Return the (x, y) coordinate for the center point of the cell that contains the specified text.  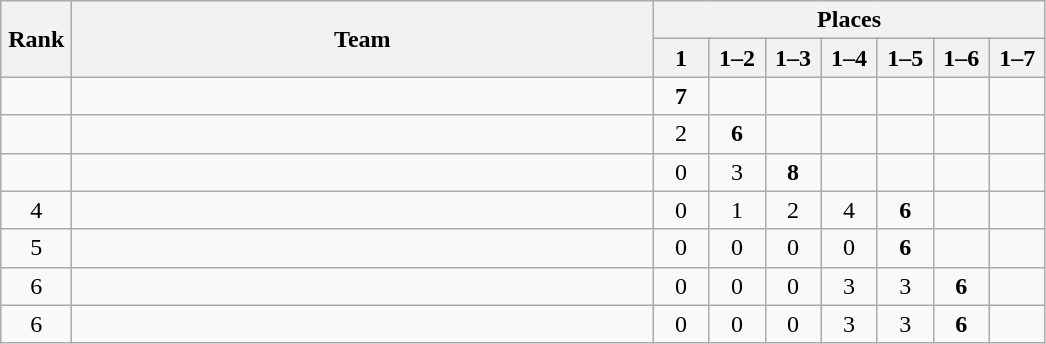
Rank (36, 39)
1–3 (793, 58)
1–6 (961, 58)
Places (849, 20)
8 (793, 172)
1–7 (1017, 58)
Team (362, 39)
1–4 (849, 58)
1–5 (905, 58)
1–2 (737, 58)
5 (36, 248)
7 (681, 96)
